From the cell containing the given text, extract its center point as [X, Y] coordinate. 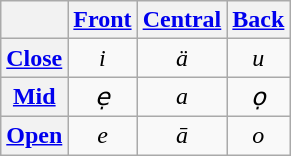
ä [182, 58]
u [258, 58]
Back [258, 20]
Mid [34, 97]
Open [34, 135]
ā [182, 135]
a [182, 97]
i [102, 58]
ọ [258, 97]
o [258, 135]
Close [34, 58]
Front [102, 20]
e [102, 135]
ẹ [102, 97]
Central [182, 20]
